Scan for the cell matching the given text and deliver its [x, y] coordinate at center. 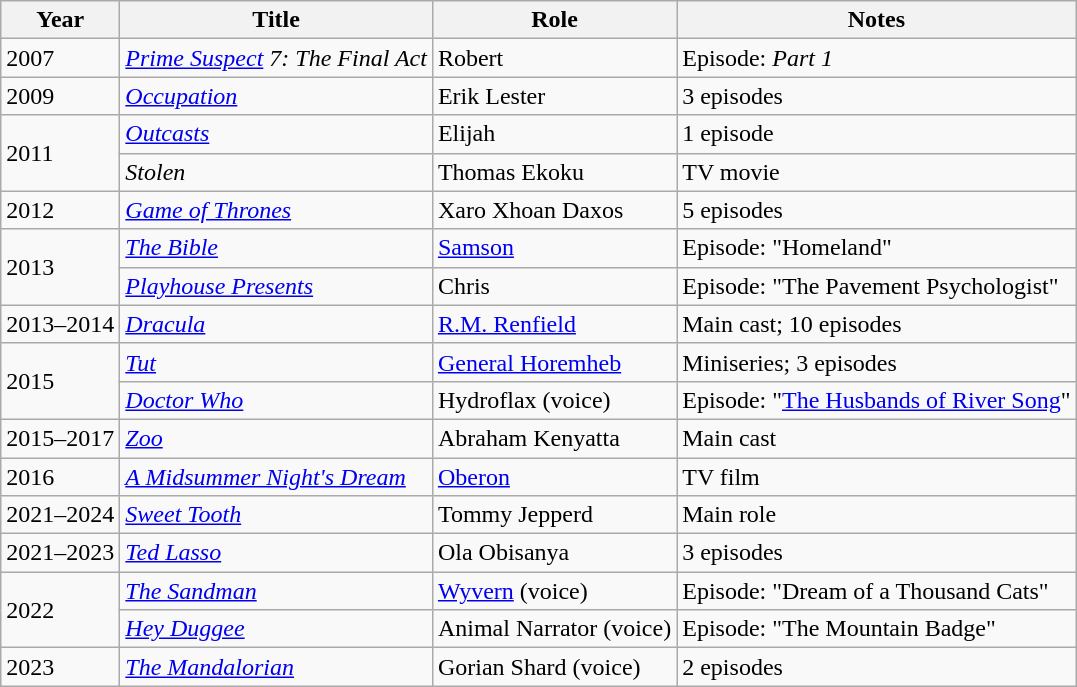
Main cast; 10 episodes [876, 324]
General Horemheb [554, 362]
Zoo [276, 438]
Oberon [554, 477]
Sweet Tooth [276, 515]
5 episodes [876, 210]
Ola Obisanya [554, 553]
Year [60, 20]
Playhouse Presents [276, 286]
2015–2017 [60, 438]
Main role [876, 515]
2009 [60, 96]
Episode: "The Mountain Badge" [876, 629]
Notes [876, 20]
2013 [60, 267]
Hydroflax (voice) [554, 400]
2021–2023 [60, 553]
Occupation [276, 96]
A Midsummer Night's Dream [276, 477]
Elijah [554, 134]
Main cast [876, 438]
2022 [60, 610]
2016 [60, 477]
1 episode [876, 134]
TV movie [876, 172]
Doctor Who [276, 400]
The Sandman [276, 591]
2011 [60, 153]
Role [554, 20]
Abraham Kenyatta [554, 438]
2013–2014 [60, 324]
Outcasts [276, 134]
2012 [60, 210]
Dracula [276, 324]
R.M. Renfield [554, 324]
Hey Duggee [276, 629]
2015 [60, 381]
Episode: "Homeland" [876, 248]
Episode: "Dream of a Thousand Cats" [876, 591]
Animal Narrator (voice) [554, 629]
Game of Thrones [276, 210]
Episode: Part 1 [876, 58]
TV film [876, 477]
Ted Lasso [276, 553]
Prime Suspect 7: The Final Act [276, 58]
Wyvern (voice) [554, 591]
2021–2024 [60, 515]
Thomas Ekoku [554, 172]
Title [276, 20]
Gorian Shard (voice) [554, 667]
Stolen [276, 172]
2 episodes [876, 667]
Tommy Jepperd [554, 515]
Xaro Xhoan Daxos [554, 210]
The Mandalorian [276, 667]
Erik Lester [554, 96]
Tut [276, 362]
2023 [60, 667]
Robert [554, 58]
2007 [60, 58]
Episode: "The Husbands of River Song" [876, 400]
Miniseries; 3 episodes [876, 362]
Episode: "The Pavement Psychologist" [876, 286]
Samson [554, 248]
Chris [554, 286]
The Bible [276, 248]
